Capture the cell that displays the provided text and extract its (X, Y) central coordinate. 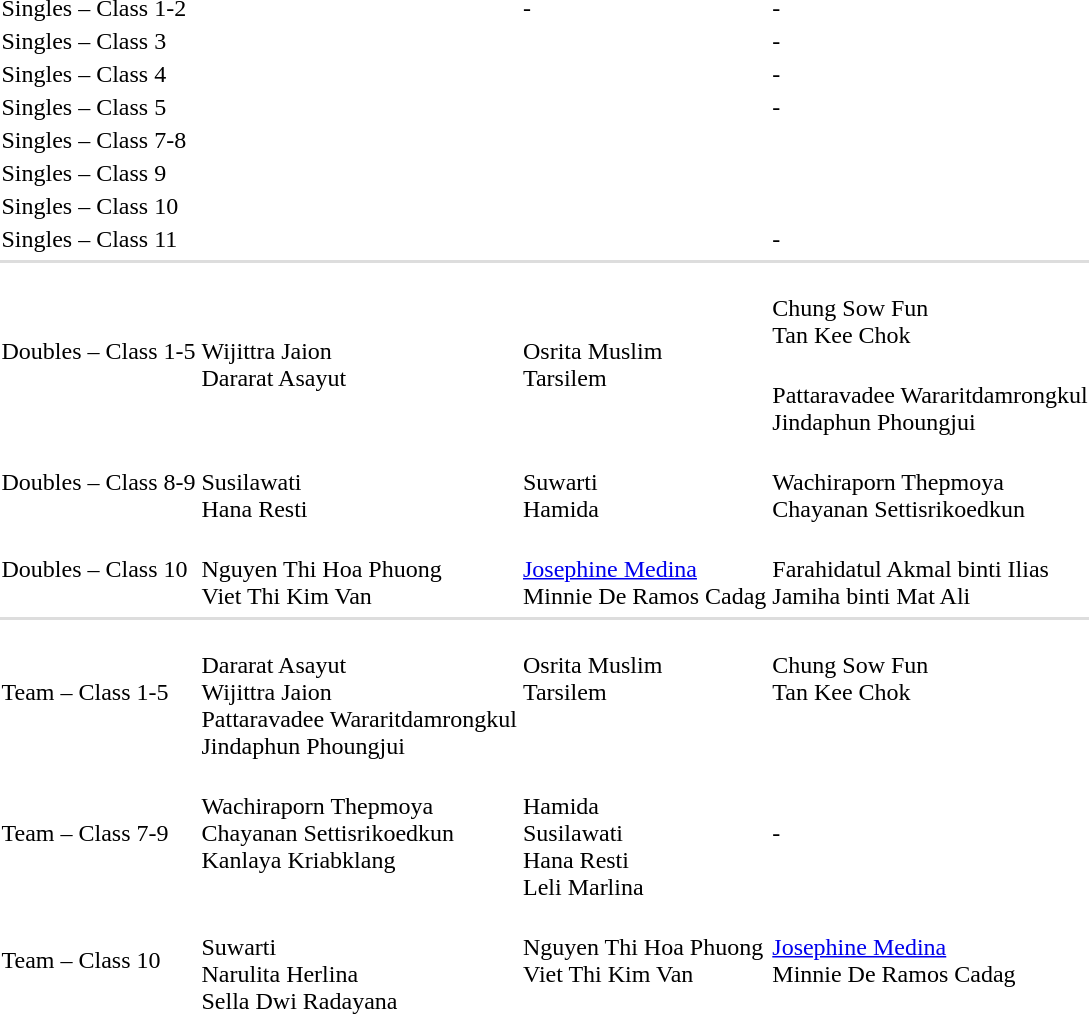
SuwartiHamida (644, 482)
Singles – Class 9 (98, 173)
Singles – Class 3 (98, 41)
Nguyen Thi Hoa PhuongViet Thi Kim Van (359, 569)
Pattaravadee WararitdamrongkulJindaphun Phoungjui (930, 395)
Wachiraporn ThepmoyaChayanan SettisrikoedkunKanlaya Kriabklang (359, 833)
HamidaSusilawatiHana RestiLeli Marlina (644, 833)
Singles – Class 4 (98, 74)
Doubles – Class 10 (98, 569)
Singles – Class 5 (98, 107)
Singles – Class 11 (98, 239)
Team – Class 1-5 (98, 692)
Singles – Class 10 (98, 206)
Doubles – Class 1-5 (98, 352)
Doubles – Class 8-9 (98, 482)
Josephine MedinaMinnie De Ramos Cadag (644, 569)
Wachiraporn ThepmoyaChayanan Settisrikoedkun (930, 482)
Wijittra JaionDararat Asayut (359, 352)
Dararat AsayutWijittra JaionPattaravadee WararitdamrongkulJindaphun Phoungjui (359, 692)
SusilawatiHana Resti (359, 482)
Team – Class 7-9 (98, 833)
Farahidatul Akmal binti IliasJamiha binti Mat Ali (930, 569)
Singles – Class 7-8 (98, 140)
